Scan for the cell matching the given text and deliver its [x, y] coordinate at center. 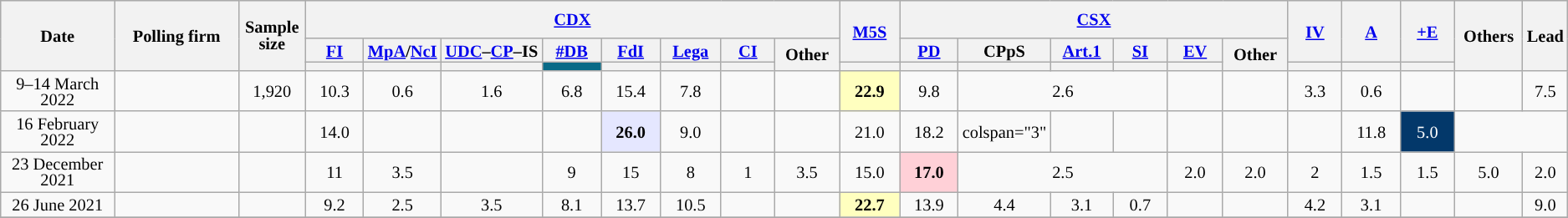
MpA/NcI [402, 50]
17.0 [929, 172]
IV [1315, 31]
14.0 [335, 132]
3.3 [1315, 90]
13.7 [631, 204]
7.8 [691, 90]
11 [335, 172]
22.7 [870, 204]
15 [631, 172]
18.2 [929, 132]
FI [335, 50]
1.6 [492, 90]
Polling firm [177, 35]
Lega [691, 50]
9.2 [335, 204]
Art.1 [1082, 50]
PD [929, 50]
CDX [572, 18]
colspan="3" [1004, 132]
EV [1195, 50]
SI [1141, 50]
2 [1315, 172]
22.9 [870, 90]
7.5 [1545, 90]
Date [58, 35]
15.0 [870, 172]
2.6 [1063, 90]
16 February 2022 [58, 132]
13.9 [929, 204]
CPpS [1004, 50]
A [1371, 31]
Others [1489, 35]
0.7 [1141, 204]
FdI [631, 50]
8.1 [572, 204]
CSX [1094, 18]
UDC–CP–IS [492, 50]
15.4 [631, 90]
+E [1427, 31]
1 [748, 172]
CI [748, 50]
Lead [1545, 35]
11.8 [1371, 132]
9.8 [929, 90]
9 [572, 172]
6.8 [572, 90]
4.4 [1004, 204]
10.3 [335, 90]
4.2 [1315, 204]
#DB [572, 50]
26 June 2021 [58, 204]
23 December 2021 [58, 172]
26.0 [631, 132]
9–14 March 2022 [58, 90]
Sample size [272, 35]
21.0 [870, 132]
10.5 [691, 204]
1,920 [272, 90]
M5S [870, 31]
8 [691, 172]
